For the text-containing cell, return its midpoint in [X, Y] coordinate format. 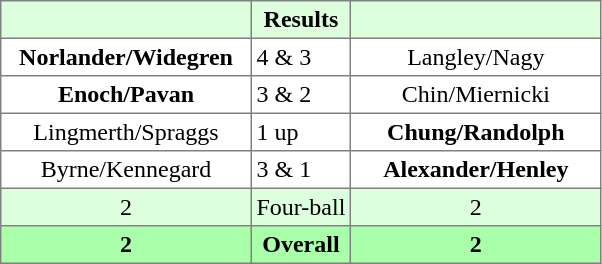
Overall [300, 245]
Chung/Randolph [476, 132]
Langley/Nagy [476, 57]
Norlander/Widegren [126, 57]
Lingmerth/Spraggs [126, 132]
1 up [300, 132]
4 & 3 [300, 57]
3 & 2 [300, 95]
Results [300, 20]
Alexander/Henley [476, 170]
Chin/Miernicki [476, 95]
3 & 1 [300, 170]
Enoch/Pavan [126, 95]
Four-ball [300, 207]
Byrne/Kennegard [126, 170]
